Find where the given text appears and provide that cell's center as [X, Y] coordinate. 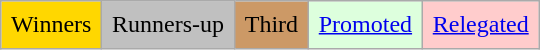
Relegated [480, 25]
Promoted [365, 25]
Winners [52, 25]
Third [271, 25]
Runners-up [168, 25]
